Provide the [x, y] coordinate of the cell's center where the given text is located.  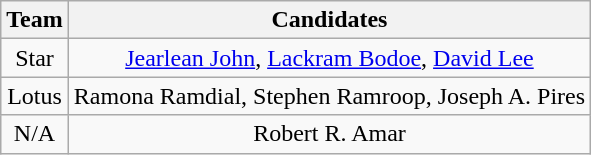
Robert R. Amar [329, 134]
Ramona Ramdial, Stephen Ramroop, Joseph A. Pires [329, 96]
N/A [35, 134]
Candidates [329, 20]
Jearlean John, Lackram Bodoe, David Lee [329, 58]
Star [35, 58]
Lotus [35, 96]
Team [35, 20]
